From the cell containing the given text, extract its center point as [x, y] coordinate. 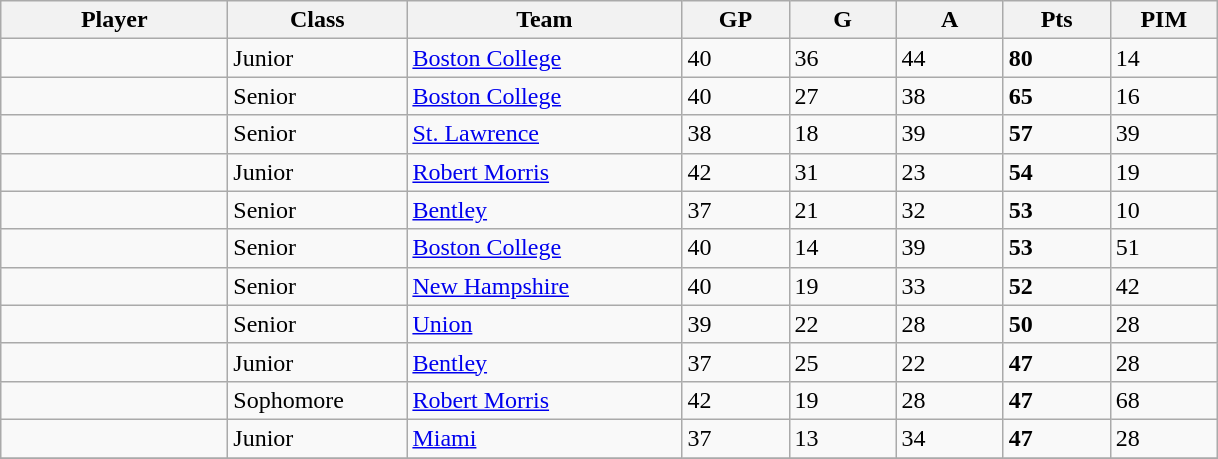
50 [1056, 324]
Class [318, 20]
GP [736, 20]
31 [842, 172]
57 [1056, 134]
10 [1164, 210]
13 [842, 438]
51 [1164, 248]
32 [950, 210]
33 [950, 286]
23 [950, 172]
21 [842, 210]
68 [1164, 400]
44 [950, 58]
Player [114, 20]
34 [950, 438]
St. Lawrence [544, 134]
18 [842, 134]
G [842, 20]
52 [1056, 286]
Team [544, 20]
PIM [1164, 20]
New Hampshire [544, 286]
36 [842, 58]
A [950, 20]
16 [1164, 96]
Miami [544, 438]
Union [544, 324]
54 [1056, 172]
Sophomore [318, 400]
80 [1056, 58]
27 [842, 96]
65 [1056, 96]
Pts [1056, 20]
25 [842, 362]
